Capture the cell that displays the provided text and extract its (x, y) central coordinate. 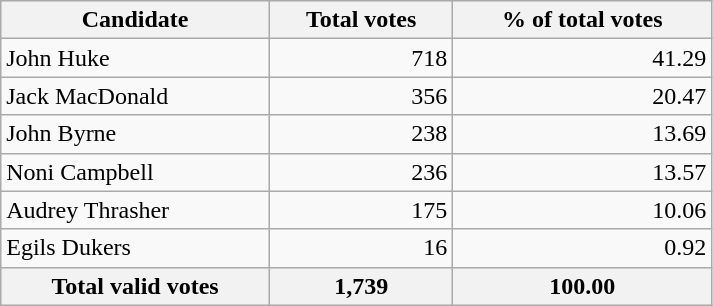
Total votes (360, 20)
13.57 (582, 172)
20.47 (582, 96)
Noni Campbell (136, 172)
Audrey Thrasher (136, 210)
John Byrne (136, 134)
0.92 (582, 248)
John Huke (136, 58)
Egils Dukers (136, 248)
Candidate (136, 20)
238 (360, 134)
175 (360, 210)
1,739 (360, 286)
236 (360, 172)
13.69 (582, 134)
% of total votes (582, 20)
Jack MacDonald (136, 96)
41.29 (582, 58)
100.00 (582, 286)
718 (360, 58)
10.06 (582, 210)
356 (360, 96)
16 (360, 248)
Total valid votes (136, 286)
